Output the [x, y] coordinate of the center of the cell containing the given text.  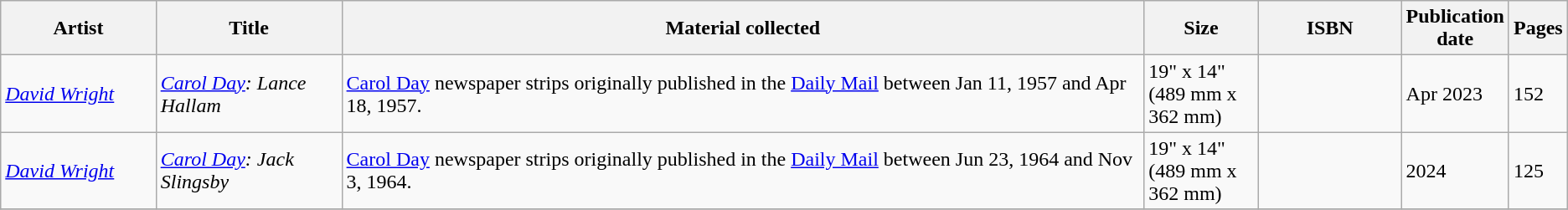
Pages [1538, 28]
Carol Day: Lance Hallam [249, 94]
Publication date [1455, 28]
Artist [79, 28]
Title [249, 28]
Apr 2023 [1455, 94]
Carol Day newspaper strips originally published in the Daily Mail between Jun 23, 1964 and Nov 3, 1964. [743, 171]
Carol Day: Jack Slingsby [249, 171]
2024 [1455, 171]
Size [1201, 28]
152 [1538, 94]
Carol Day newspaper strips originally published in the Daily Mail between Jan 11, 1957 and Apr 18, 1957. [743, 94]
Material collected [743, 28]
ISBN [1330, 28]
125 [1538, 171]
